Provide the (x, y) coordinate of the cell's center where the given text is located.  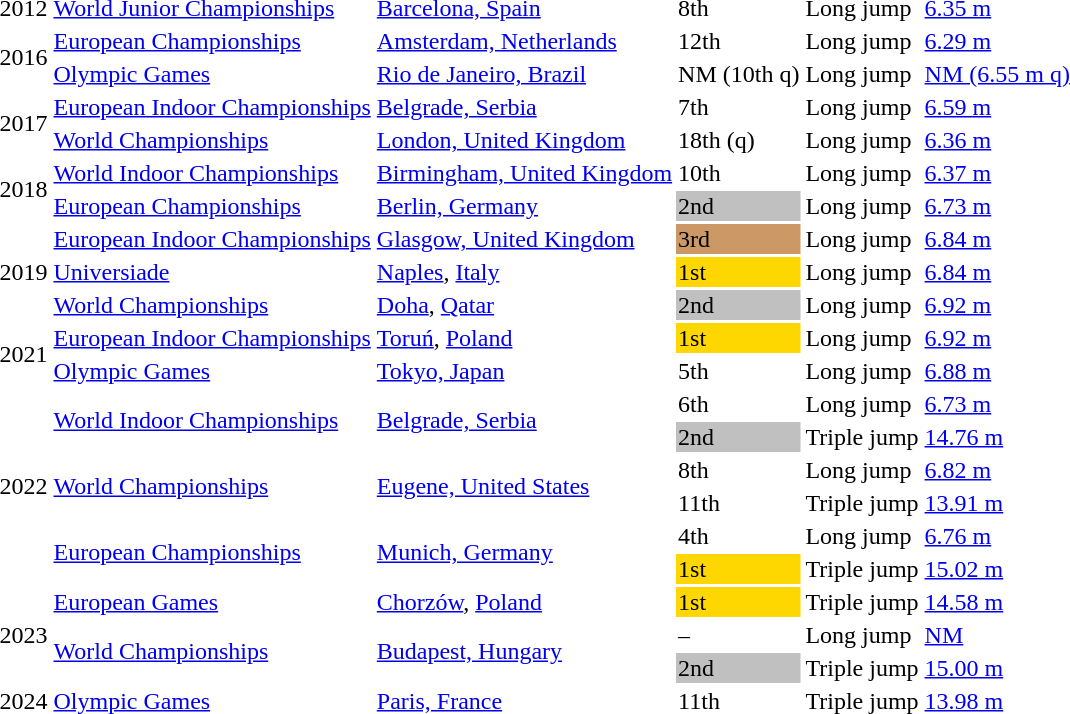
Doha, Qatar (524, 305)
6th (739, 404)
Rio de Janeiro, Brazil (524, 74)
London, United Kingdom (524, 140)
European Games (212, 602)
– (739, 635)
18th (q) (739, 140)
Birmingham, United Kingdom (524, 173)
Universiade (212, 272)
Naples, Italy (524, 272)
Eugene, United States (524, 486)
Chorzów, Poland (524, 602)
Berlin, Germany (524, 206)
Amsterdam, Netherlands (524, 41)
7th (739, 107)
3rd (739, 239)
Budapest, Hungary (524, 652)
5th (739, 371)
Tokyo, Japan (524, 371)
11th (739, 503)
8th (739, 470)
Glasgow, United Kingdom (524, 239)
10th (739, 173)
Munich, Germany (524, 552)
NM (10th q) (739, 74)
Toruń, Poland (524, 338)
12th (739, 41)
4th (739, 536)
